From the cell containing the given text, extract its center point as [x, y] coordinate. 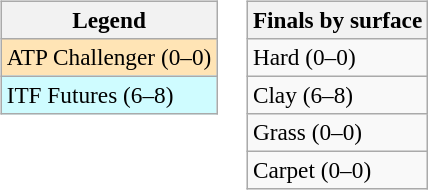
ITF Futures (6–8) [108, 95]
ATP Challenger (0–0) [108, 57]
Carpet (0–0) [337, 171]
Legend [108, 20]
Finals by surface [337, 20]
Hard (0–0) [337, 57]
Grass (0–0) [337, 133]
Clay (6–8) [337, 95]
